Capture the cell that displays the provided text and extract its [X, Y] central coordinate. 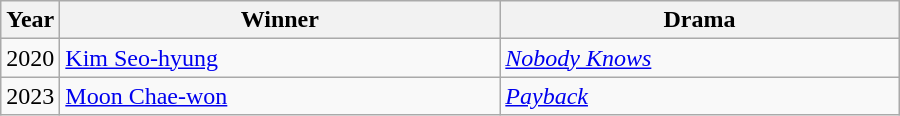
Year [30, 20]
Winner [280, 20]
Kim Seo-hyung [280, 58]
Nobody Knows [700, 58]
2023 [30, 96]
Moon Chae-won [280, 96]
Payback [700, 96]
Drama [700, 20]
2020 [30, 58]
